Extract the (X, Y) coordinate from the center of the cell holding the provided text.  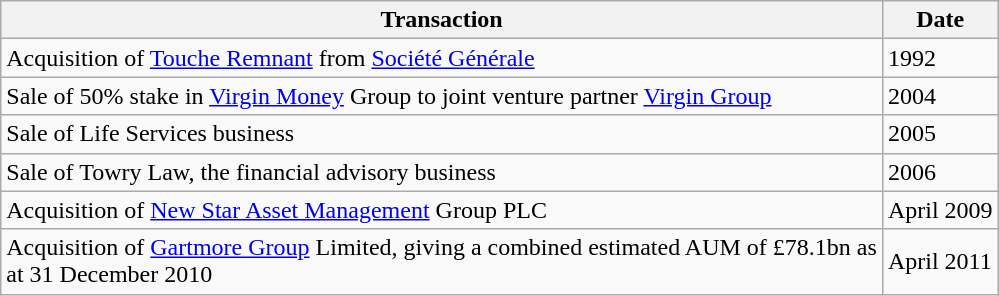
1992 (940, 58)
Acquisition of Gartmore Group Limited, giving a combined estimated AUM of £78.1bn asat 31 December 2010 (442, 262)
April 2011 (940, 262)
April 2009 (940, 210)
2006 (940, 172)
2004 (940, 96)
Date (940, 20)
Transaction (442, 20)
Sale of Towry Law, the financial advisory business (442, 172)
Acquisition of Touche Remnant from Société Générale (442, 58)
2005 (940, 134)
Sale of Life Services business (442, 134)
Sale of 50% stake in Virgin Money Group to joint venture partner Virgin Group (442, 96)
Acquisition of New Star Asset Management Group PLC (442, 210)
